Find where the given text appears and provide that cell's center as [X, Y] coordinate. 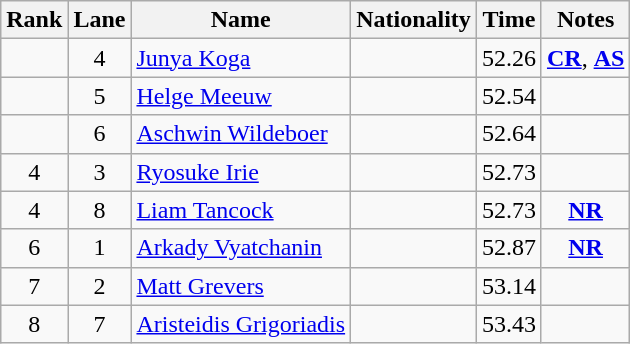
Ryosuke Irie [241, 172]
53.43 [508, 324]
Junya Koga [241, 58]
3 [100, 172]
Liam Tancock [241, 210]
Helge Meeuw [241, 96]
52.87 [508, 248]
52.54 [508, 96]
Matt Grevers [241, 286]
Arkady Vyatchanin [241, 248]
Time [508, 20]
Nationality [414, 20]
1 [100, 248]
53.14 [508, 286]
CR, AS [585, 58]
Notes [585, 20]
2 [100, 286]
Aristeidis Grigoriadis [241, 324]
Lane [100, 20]
Rank [34, 20]
52.26 [508, 58]
Aschwin Wildeboer [241, 134]
Name [241, 20]
52.64 [508, 134]
5 [100, 96]
